From the cell containing the given text, extract its center point as [X, Y] coordinate. 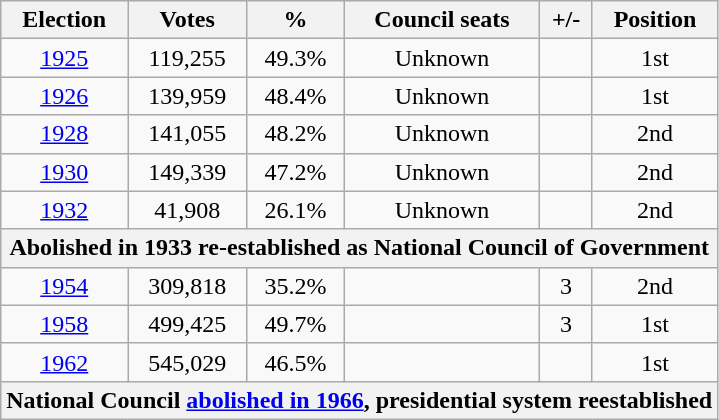
26.1% [296, 210]
1954 [64, 286]
48.4% [296, 96]
309,818 [188, 286]
47.2% [296, 172]
National Council abolished in 1966, presidential system reestablished [360, 400]
48.2% [296, 134]
Votes [188, 20]
Council seats [442, 20]
119,255 [188, 58]
46.5% [296, 362]
1926 [64, 96]
1928 [64, 134]
Position [654, 20]
Abolished in 1933 re-established as National Council of Government [360, 248]
+/- [566, 20]
49.3% [296, 58]
% [296, 20]
1958 [64, 324]
141,055 [188, 134]
499,425 [188, 324]
1932 [64, 210]
139,959 [188, 96]
545,029 [188, 362]
35.2% [296, 286]
1962 [64, 362]
1930 [64, 172]
49.7% [296, 324]
Election [64, 20]
1925 [64, 58]
149,339 [188, 172]
41,908 [188, 210]
